Output the (x, y) coordinate of the center of the cell containing the given text.  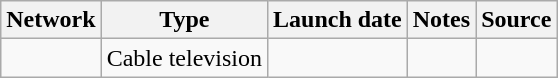
Notes (441, 20)
Type (184, 20)
Cable television (184, 58)
Source (516, 20)
Launch date (337, 20)
Network (51, 20)
